Detect which cell encompasses the target text, then output its [x, y] center coordinate. 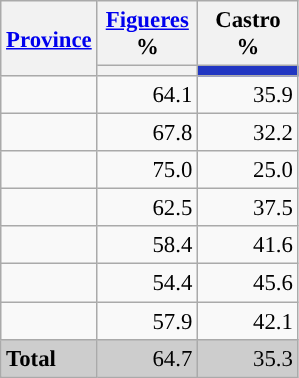
58.4 [148, 245]
57.9 [148, 321]
Province [49, 38]
37.5 [248, 208]
64.7 [148, 358]
75.0 [148, 170]
64.1 [148, 95]
32.2 [248, 133]
Castro % [248, 34]
35.3 [248, 358]
42.1 [248, 321]
62.5 [148, 208]
45.6 [248, 283]
25.0 [248, 170]
Total [49, 358]
35.9 [248, 95]
Figueres % [148, 34]
67.8 [148, 133]
41.6 [248, 245]
54.4 [148, 283]
